Identify which cell holds the provided text, then report its (X, Y) central coordinate. 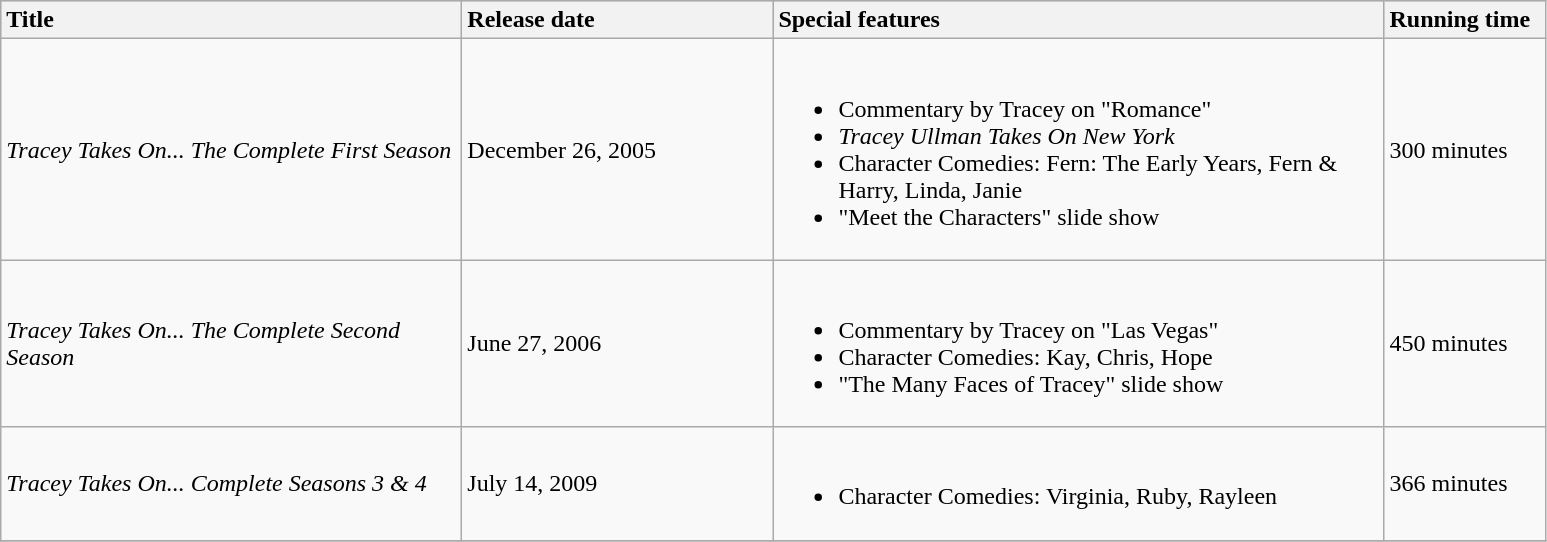
Tracey Takes On... The Complete Second Season (232, 344)
Commentary by Tracey on "Las Vegas"Character Comedies: Kay, Chris, Hope"The Many Faces of Tracey" slide show (1078, 344)
December 26, 2005 (618, 150)
Tracey Takes On... Complete Seasons 3 & 4 (232, 484)
Title (232, 20)
Release date (618, 20)
July 14, 2009 (618, 484)
366 minutes (1464, 484)
Running time (1464, 20)
450 minutes (1464, 344)
Tracey Takes On... The Complete First Season (232, 150)
300 minutes (1464, 150)
Special features (1078, 20)
June 27, 2006 (618, 344)
Character Comedies: Virginia, Ruby, Rayleen (1078, 484)
